Locate the cell with the specified text and output its (x, y) center coordinate. 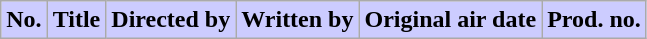
Prod. no. (594, 20)
No. (24, 20)
Directed by (171, 20)
Title (76, 20)
Written by (298, 20)
Original air date (450, 20)
